Determine the (x, y) coordinate at the center of the cell enclosing the given text.  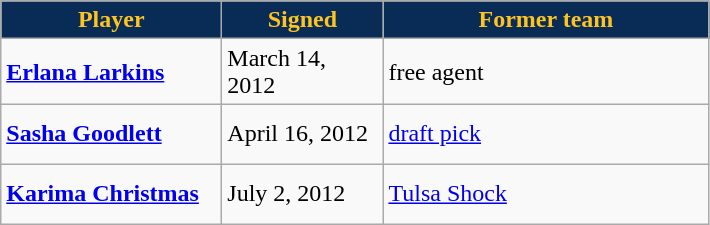
Player (112, 20)
Signed (302, 20)
Karima Christmas (112, 194)
Sasha Goodlett (112, 134)
Former team (546, 20)
April 16, 2012 (302, 134)
draft pick (546, 134)
Erlana Larkins (112, 72)
July 2, 2012 (302, 194)
March 14, 2012 (302, 72)
Tulsa Shock (546, 194)
free agent (546, 72)
